Locate the cell with the specified text and output its (X, Y) center coordinate. 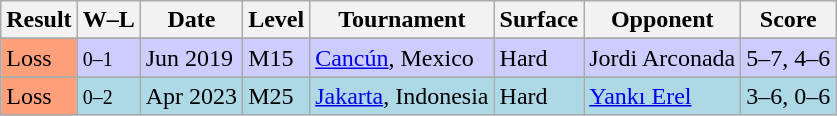
Apr 2023 (191, 96)
Tournament (402, 20)
Surface (539, 20)
Date (191, 20)
M15 (276, 58)
Jun 2019 (191, 58)
Yankı Erel (662, 96)
Result (39, 20)
Opponent (662, 20)
0–1 (108, 58)
Jordi Arconada (662, 58)
Level (276, 20)
0–2 (108, 96)
Score (788, 20)
3–6, 0–6 (788, 96)
Jakarta, Indonesia (402, 96)
M25 (276, 96)
5–7, 4–6 (788, 58)
Cancún, Mexico (402, 58)
W–L (108, 20)
